Return the [x, y] coordinate for the center point of the cell that contains the specified text.  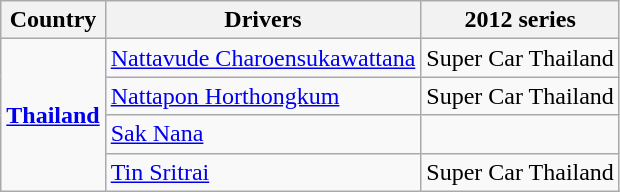
2012 series [520, 20]
Thailand [53, 115]
Country [53, 20]
Drivers [263, 20]
Nattapon Horthongkum [263, 96]
Nattavude Charoensukawattana [263, 58]
Tin Sritrai [263, 172]
Sak Nana [263, 134]
